For the text-containing cell, return its midpoint in [x, y] coordinate format. 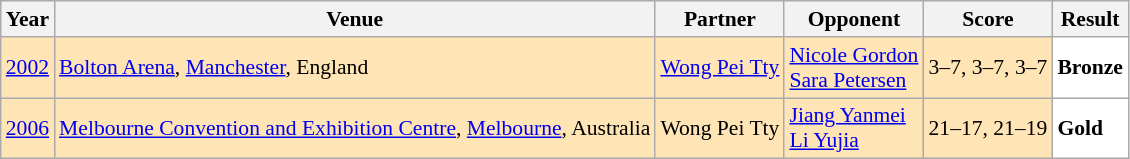
3–7, 3–7, 3–7 [988, 68]
Gold [1090, 128]
Score [988, 19]
Partner [720, 19]
Venue [354, 19]
Melbourne Convention and Exhibition Centre, Melbourne, Australia [354, 128]
21–17, 21–19 [988, 128]
2002 [28, 68]
Result [1090, 19]
Jiang Yanmei Li Yujia [854, 128]
Year [28, 19]
Bolton Arena, Manchester, England [354, 68]
Opponent [854, 19]
Bronze [1090, 68]
Nicole Gordon Sara Petersen [854, 68]
2006 [28, 128]
